Detect which cell encompasses the target text, then output its (x, y) center coordinate. 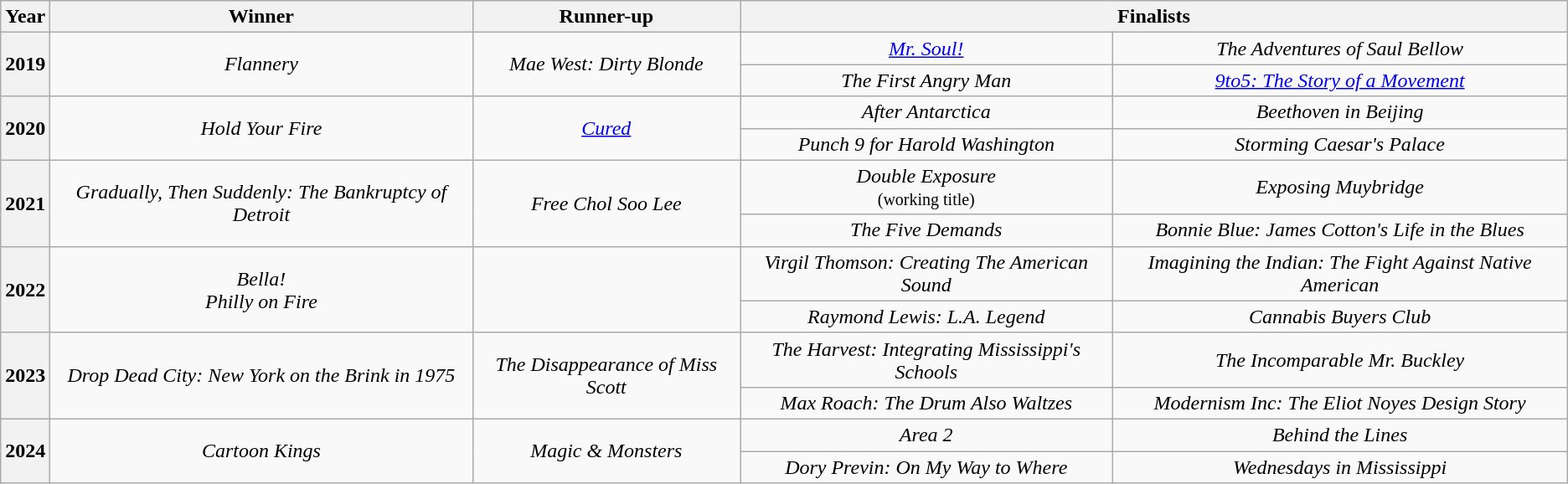
2020 (25, 128)
Cannabis Buyers Club (1340, 317)
Double Exposure(working title) (926, 188)
Virgil Thomson: Creating The American Sound (926, 273)
The Five Demands (926, 230)
The First Angry Man (926, 80)
2024 (25, 451)
Drop Dead City: New York on the Brink in 1975 (261, 375)
2023 (25, 375)
9to5: The Story of a Movement (1340, 80)
Mae West: Dirty Blonde (606, 64)
Mr. Soul! (926, 49)
The Incomparable Mr. Buckley (1340, 360)
Storming Caesar's Palace (1340, 144)
Punch 9 for Harold Washington (926, 144)
Magic & Monsters (606, 451)
2019 (25, 64)
Hold Your Fire (261, 128)
The Harvest: Integrating Mississippi's Schools (926, 360)
The Disappearance of Miss Scott (606, 375)
Year (25, 17)
After Antarctica (926, 112)
Gradually, Then Suddenly: The Bankruptcy of Detroit (261, 203)
Flannery (261, 64)
Runner-up (606, 17)
Dory Previn: On My Way to Where (926, 466)
Max Roach: The Drum Also Waltzes (926, 403)
Imagining the Indian: The Fight Against Native American (1340, 273)
Wednesdays in Mississippi (1340, 466)
2021 (25, 203)
Raymond Lewis: L.A. Legend (926, 317)
Free Chol Soo Lee (606, 203)
Area 2 (926, 435)
Cartoon Kings (261, 451)
Bella! Philly on Fire (261, 290)
Beethoven in Beijing (1340, 112)
Finalists (1154, 17)
2022 (25, 290)
Winner (261, 17)
Bonnie Blue: James Cotton's Life in the Blues (1340, 230)
Exposing Muybridge (1340, 188)
The Adventures of Saul Bellow (1340, 49)
Modernism Inc: The Eliot Noyes Design Story (1340, 403)
Cured (606, 128)
Behind the Lines (1340, 435)
